From the cell containing the given text, extract its center point as (x, y) coordinate. 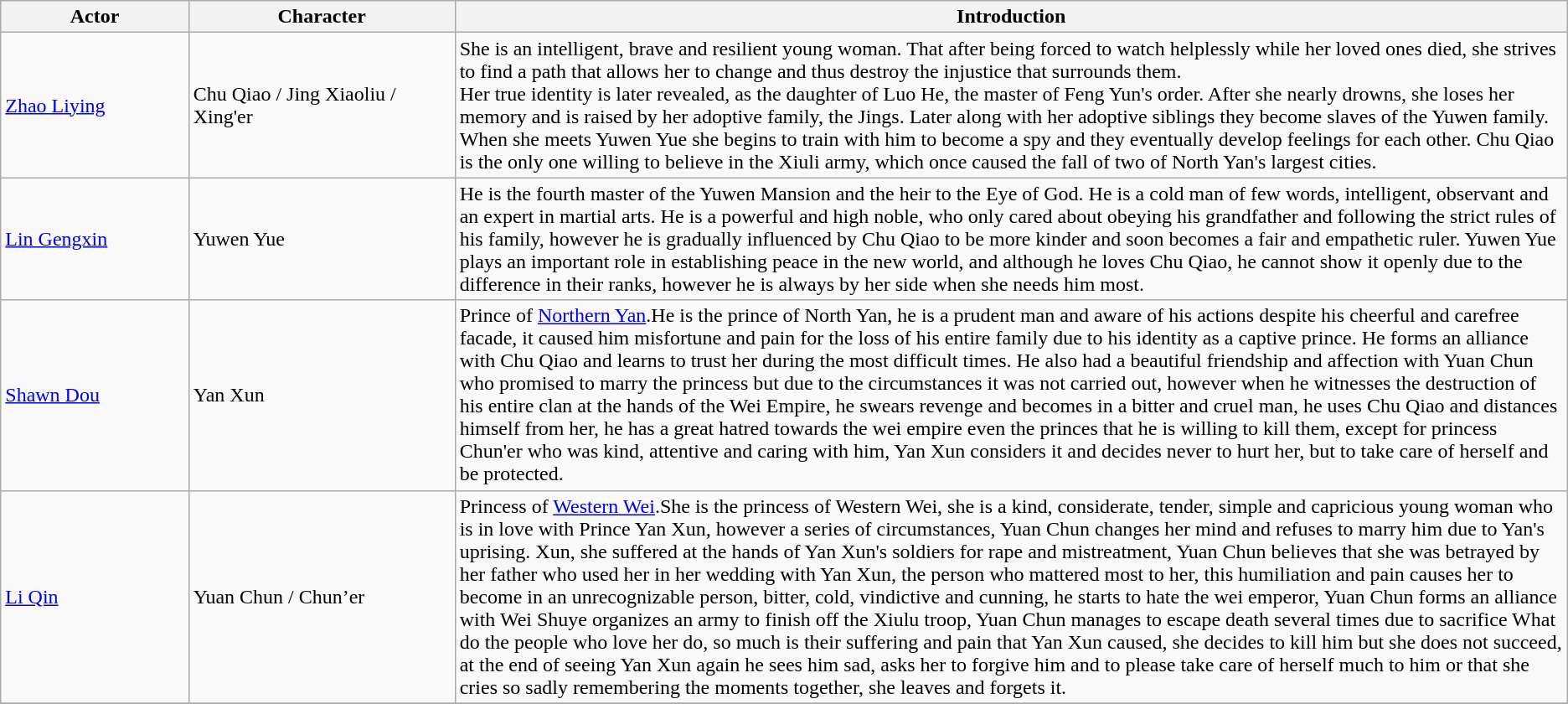
Introduction (1011, 17)
Li Qin (95, 597)
Chu Qiao / Jing Xiaoliu / Xing'er (322, 106)
Shawn Dou (95, 396)
Lin Gengxin (95, 239)
Actor (95, 17)
Zhao Liying (95, 106)
Character (322, 17)
Yuwen Yue (322, 239)
Yuan Chun / Chun’er (322, 597)
Yan Xun (322, 396)
